Detect which cell encompasses the target text, then output its [x, y] center coordinate. 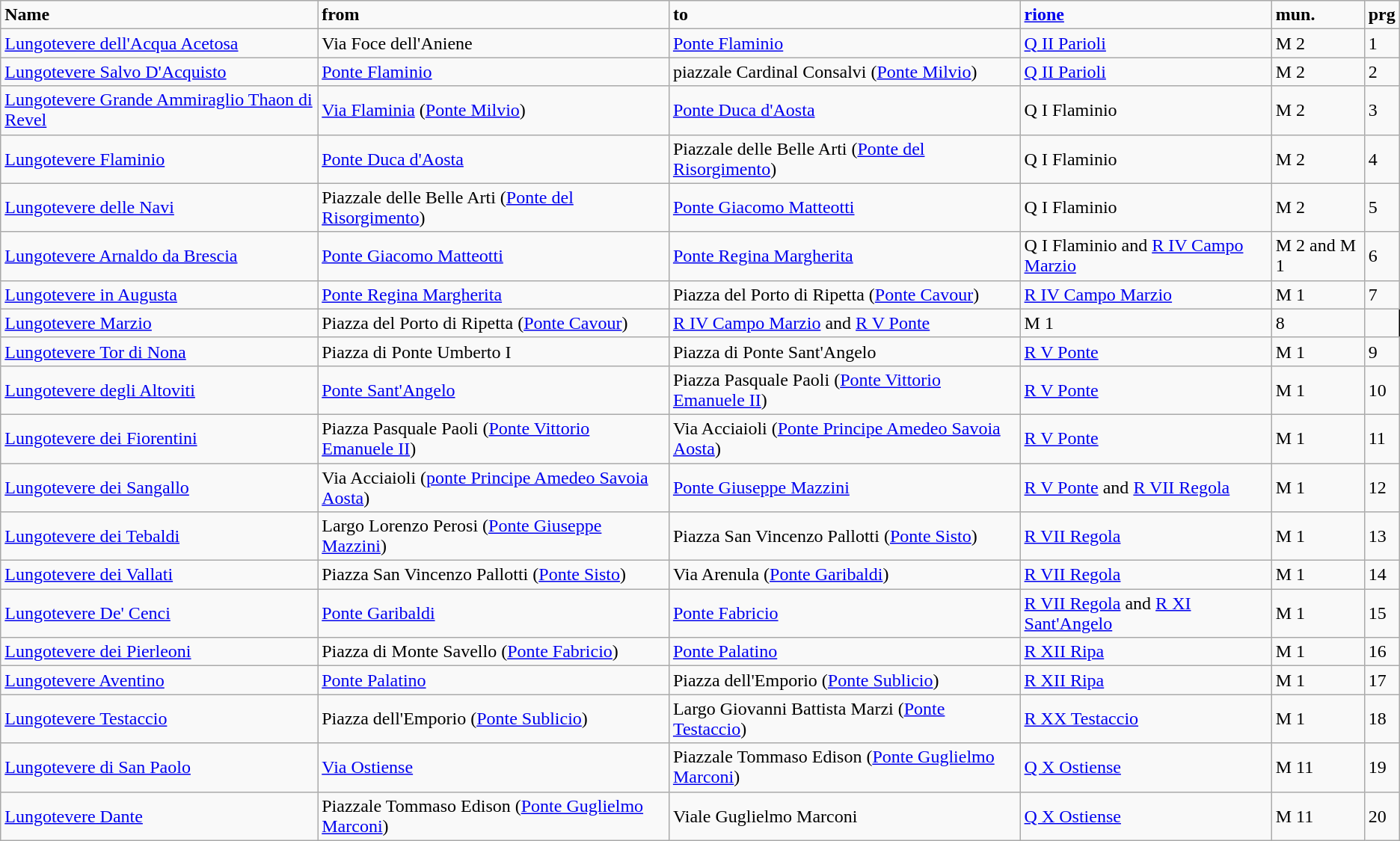
8 [1318, 323]
Via Acciaioli (Ponte Principe Amedeo Savoia Aosta) [844, 438]
R XX Testaccio [1146, 719]
Ponte Fabricio [844, 613]
7 [1382, 295]
11 [1382, 438]
Ponte Sant'Angelo [494, 390]
from [494, 15]
Piazza di Ponte Sant'Angelo [844, 351]
19 [1382, 767]
R IV Campo Marzio and R V Ponte [844, 323]
Lungotevere dell'Acqua Acetosa [159, 43]
Piazza di Ponte Umberto I [494, 351]
Largo Giovanni Battista Marzi (Ponte Testaccio) [844, 719]
1 [1382, 43]
14 [1382, 575]
Q I Flaminio and R IV Campo Marzio [1146, 256]
R VII Regola and R XI Sant'Angelo [1146, 613]
Lungotevere dei Tebaldi [159, 537]
Lungotevere dei Vallati [159, 575]
mun. [1318, 15]
Viale Guglielmo Marconi [844, 816]
Largo Lorenzo Perosi (Ponte Giuseppe Mazzini) [494, 537]
Piazza di Monte Savello (Ponte Fabricio) [494, 652]
Lungotevere Grande Ammiraglio Thaon di Revel [159, 111]
13 [1382, 537]
Via Acciaioli (ponte Principe Amedeo Savoia Aosta) [494, 487]
rione [1146, 15]
17 [1382, 680]
Via Ostiense [494, 767]
2 [1382, 72]
Lungotevere Testaccio [159, 719]
Lungotevere De' Cenci [159, 613]
piazzale Cardinal Consalvi (Ponte Milvio) [844, 72]
M 2 and M 1 [1318, 256]
16 [1382, 652]
Lungotevere Marzio [159, 323]
6 [1382, 256]
R V Ponte and R VII Regola [1146, 487]
Lungotevere Flaminio [159, 158]
Lungotevere Aventino [159, 680]
Lungotevere Tor di Nona [159, 351]
9 [1382, 351]
Lungotevere delle Navi [159, 208]
prg [1382, 15]
Via Flaminia (Ponte Milvio) [494, 111]
Lungotevere dei Fiorentini [159, 438]
Via Foce dell'Aniene [494, 43]
15 [1382, 613]
Lungotevere Dante [159, 816]
10 [1382, 390]
4 [1382, 158]
Lungotevere dei Pierleoni [159, 652]
R IV Campo Marzio [1146, 295]
18 [1382, 719]
Lungotevere Arnaldo da Brescia [159, 256]
3 [1382, 111]
Lungotevere di San Paolo [159, 767]
to [844, 15]
12 [1382, 487]
Lungotevere dei Sangallo [159, 487]
Lungotevere Salvo D'Acquisto [159, 72]
Lungotevere in Augusta [159, 295]
20 [1382, 816]
Ponte Garibaldi [494, 613]
5 [1382, 208]
Ponte Giuseppe Mazzini [844, 487]
Via Arenula (Ponte Garibaldi) [844, 575]
Name [159, 15]
Lungotevere degli Altoviti [159, 390]
